Identify which cell holds the provided text, then report its [X, Y] central coordinate. 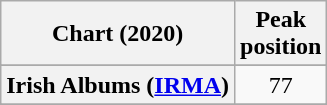
Chart (2020) [118, 34]
77 [281, 85]
Peakposition [281, 34]
Irish Albums (IRMA) [118, 85]
